Scan for the cell matching the given text and deliver its [x, y] coordinate at center. 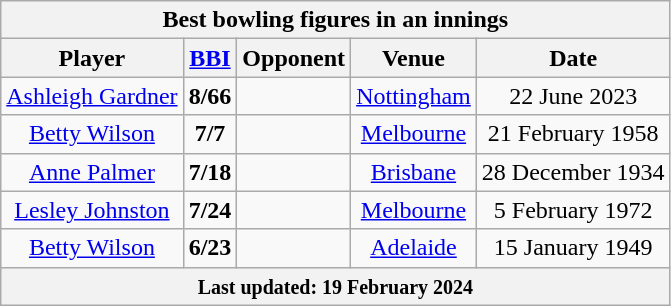
Date [573, 58]
Adelaide [414, 248]
7/7 [210, 134]
15 January 1949 [573, 248]
28 December 1934 [573, 172]
Venue [414, 58]
22 June 2023 [573, 96]
Anne Palmer [92, 172]
21 February 1958 [573, 134]
7/18 [210, 172]
Brisbane [414, 172]
Player [92, 58]
Lesley Johnston [92, 210]
Best bowling figures in an innings [336, 20]
6/23 [210, 248]
BBI [210, 58]
8/66 [210, 96]
5 February 1972 [573, 210]
Last updated: 19 February 2024 [336, 286]
Opponent [294, 58]
7/24 [210, 210]
Ashleigh Gardner [92, 96]
Nottingham [414, 96]
